Determine the [X, Y] coordinate at the center of the cell enclosing the given text.  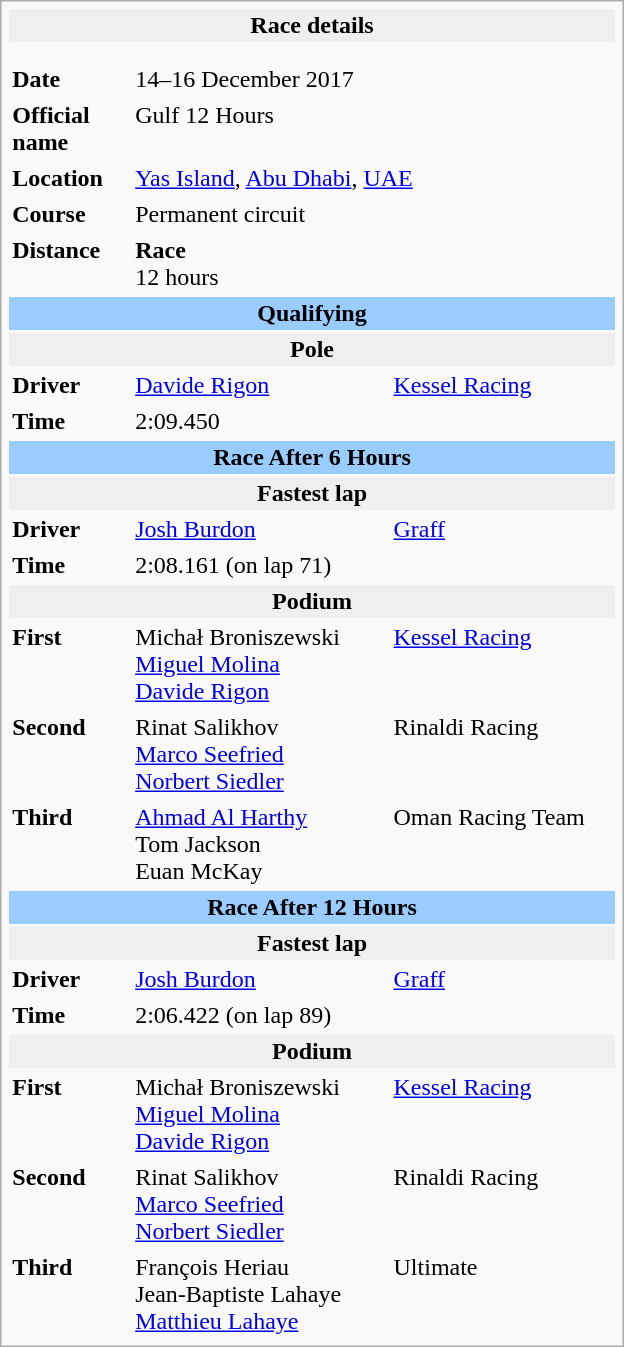
2:09.450 [374, 422]
14–16 December 2017 [260, 80]
Oman Racing Team [503, 844]
Location [69, 178]
Pole [312, 350]
Race details [312, 26]
Race After 6 Hours [312, 458]
Gulf 12 Hours [374, 129]
Official name [69, 129]
Race12 hours [374, 264]
2:08.161 (on lap 71) [374, 566]
Davide Rigon [260, 386]
Date [69, 80]
Ahmad Al Harthy Tom Jackson Euan McKay [260, 844]
Yas Island, Abu Dhabi, UAE [374, 178]
Qualifying [312, 314]
Race After 12 Hours [312, 908]
Ultimate [503, 1294]
2:06.422 (on lap 89) [374, 1016]
François Heriau Jean-Baptiste Lahaye Matthieu Lahaye [260, 1294]
Course [69, 214]
Permanent circuit [374, 214]
Distance [69, 264]
